Locate the cell with the specified text and output its [x, y] center coordinate. 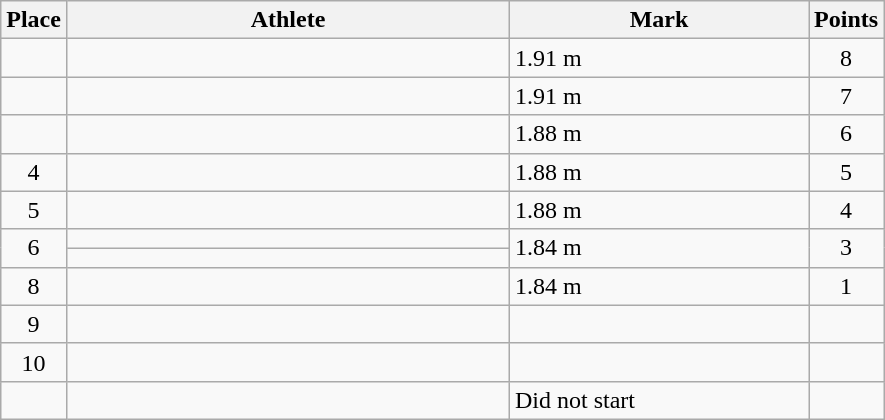
3 [846, 248]
Did not start [660, 400]
10 [34, 362]
7 [846, 96]
Points [846, 20]
Athlete [288, 20]
1 [846, 286]
9 [34, 324]
Mark [660, 20]
Place [34, 20]
